Search for the cell housing the specified text and yield its [X, Y] center coordinate. 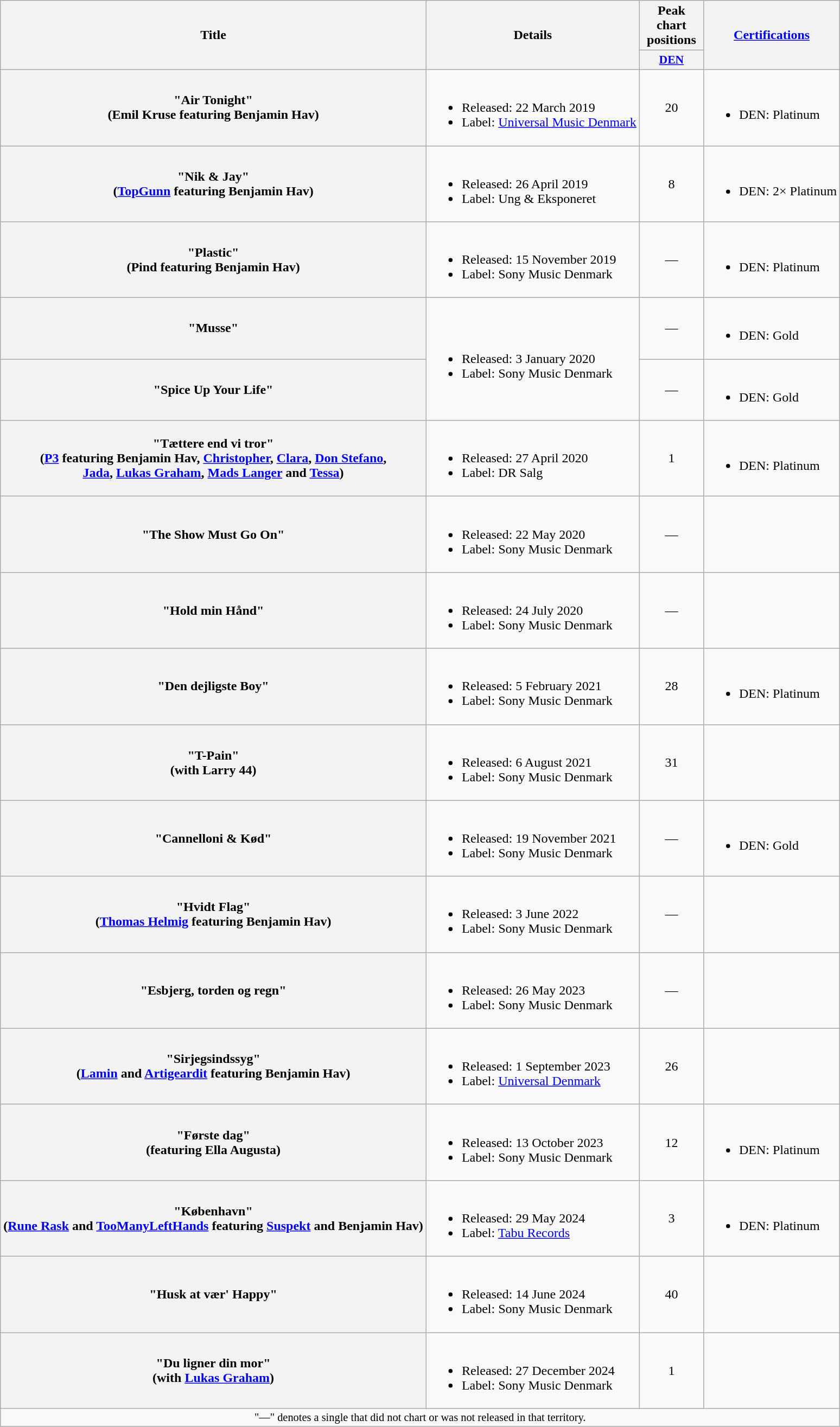
28 [671, 686]
DEN [671, 60]
"—" denotes a single that did not chart or was not released in that territory. [420, 1418]
"Den dejligste Boy" [214, 686]
3 [671, 1218]
Released: 29 May 2024Label: Tabu Records [533, 1218]
Released: 14 June 2024Label: Sony Music Denmark [533, 1294]
"Musse" [214, 329]
Released: 13 October 2023Label: Sony Music Denmark [533, 1142]
Released: 27 April 2020Label: DR Salg [533, 458]
Released: 1 September 2023Label: Universal Denmark [533, 1066]
"Spice Up Your Life" [214, 390]
8 [671, 183]
"Cannelloni & Kød" [214, 838]
Released: 26 April 2019Label: Ung & Eksponeret [533, 183]
"Nik & Jay"(TopGunn featuring Benjamin Hav) [214, 183]
Released: 3 January 2020Label: Sony Music Denmark [533, 359]
Released: 15 November 2019Label: Sony Music Denmark [533, 260]
"The Show Must Go On" [214, 534]
Peak chart positions [671, 26]
Released: 22 May 2020Label: Sony Music Denmark [533, 534]
"Air Tonight"(Emil Kruse featuring Benjamin Hav) [214, 107]
"Du ligner din mor"(with Lukas Graham) [214, 1371]
Released: 24 July 2020Label: Sony Music Denmark [533, 610]
Released: 19 November 2021Label: Sony Music Denmark [533, 838]
DEN: 2× Platinum [772, 183]
20 [671, 107]
12 [671, 1142]
"Plastic"(Pind featuring Benjamin Hav) [214, 260]
"T-Pain"(with Larry 44) [214, 762]
"Sirjegsindssyg"(Lamin and Artigeardit featuring Benjamin Hav) [214, 1066]
"København"(Rune Rask and TooManyLeftHands featuring Suspekt and Benjamin Hav) [214, 1218]
Title [214, 35]
Released: 27 December 2024Label: Sony Music Denmark [533, 1371]
Certifications [772, 35]
31 [671, 762]
Released: 3 June 2022Label: Sony Music Denmark [533, 914]
"Husk at vær' Happy" [214, 1294]
Released: 26 May 2023Label: Sony Music Denmark [533, 990]
Details [533, 35]
Released: 5 February 2021Label: Sony Music Denmark [533, 686]
Released: 22 March 2019Label: Universal Music Denmark [533, 107]
"Esbjerg, torden og regn" [214, 990]
"Hvidt Flag"(Thomas Helmig featuring Benjamin Hav) [214, 914]
"Første dag"(featuring Ella Augusta) [214, 1142]
"Hold min Hånd" [214, 610]
Released: 6 August 2021Label: Sony Music Denmark [533, 762]
26 [671, 1066]
"Tættere end vi tror"(P3 featuring Benjamin Hav, Christopher, Clara, Don Stefano, Jada, Lukas Graham, Mads Langer and Tessa) [214, 458]
40 [671, 1294]
